Locate the cell with the specified text and output its [x, y] center coordinate. 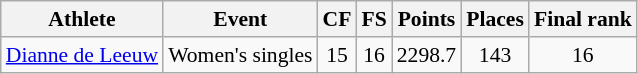
CF [338, 19]
Final rank [583, 19]
Event [240, 19]
FS [374, 19]
Points [426, 19]
143 [495, 55]
15 [338, 55]
Places [495, 19]
Women's singles [240, 55]
Athlete [82, 19]
Dianne de Leeuw [82, 55]
2298.7 [426, 55]
